Provide the (X, Y) coordinate of the cell's center where the given text is located.  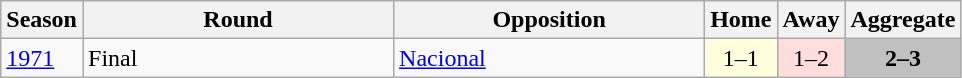
Aggregate (903, 20)
Home (741, 20)
1971 (42, 58)
Final (238, 58)
Round (238, 20)
Opposition (550, 20)
2–3 (903, 58)
1–1 (741, 58)
Away (811, 20)
1–2 (811, 58)
Nacional (550, 58)
Season (42, 20)
